Find where the given text appears and provide that cell's center as [x, y] coordinate. 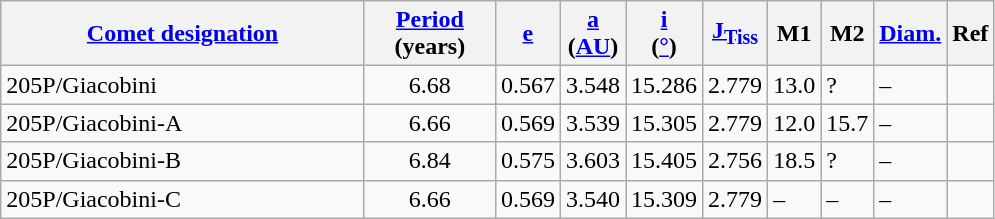
M2 [848, 34]
205P/Giacobini [183, 85]
6.84 [430, 161]
205P/Giacobini-A [183, 123]
M1 [794, 34]
0.575 [528, 161]
18.5 [794, 161]
6.68 [430, 85]
a(AU) [592, 34]
205P/Giacobini-B [183, 161]
Ref [970, 34]
15.286 [664, 85]
Diam. [910, 34]
Period(years) [430, 34]
JTiss [736, 34]
3.548 [592, 85]
3.603 [592, 161]
12.0 [794, 123]
15.309 [664, 199]
0.567 [528, 85]
15.7 [848, 123]
205P/Giacobini-C [183, 199]
Comet designation [183, 34]
15.305 [664, 123]
15.405 [664, 161]
3.540 [592, 199]
2.756 [736, 161]
13.0 [794, 85]
i(°) [664, 34]
e [528, 34]
3.539 [592, 123]
